Identify which cell holds the provided text, then report its [x, y] central coordinate. 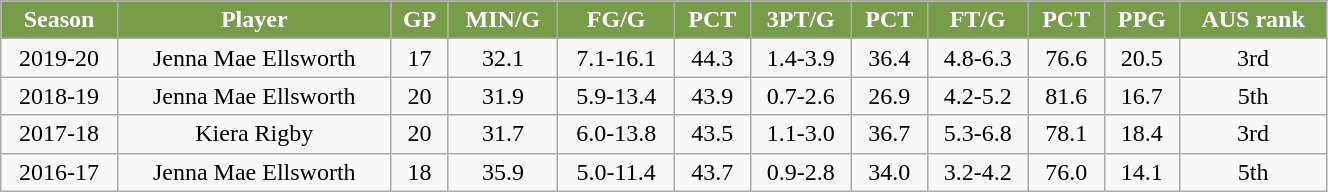
Season [60, 20]
44.3 [712, 58]
2016-17 [60, 172]
PPG [1142, 20]
Kiera Rigby [254, 134]
FG/G [616, 20]
Player [254, 20]
36.7 [889, 134]
2019-20 [60, 58]
26.9 [889, 96]
5.0-11.4 [616, 172]
2017-18 [60, 134]
MIN/G [503, 20]
1.1-3.0 [800, 134]
4.8-6.3 [978, 58]
43.9 [712, 96]
43.7 [712, 172]
18 [420, 172]
AUS rank [1254, 20]
43.5 [712, 134]
14.1 [1142, 172]
3PT/G [800, 20]
78.1 [1066, 134]
6.0-13.8 [616, 134]
35.9 [503, 172]
7.1-16.1 [616, 58]
81.6 [1066, 96]
31.7 [503, 134]
18.4 [1142, 134]
0.7-2.6 [800, 96]
16.7 [1142, 96]
GP [420, 20]
20.5 [1142, 58]
3.2-4.2 [978, 172]
4.2-5.2 [978, 96]
36.4 [889, 58]
5.3-6.8 [978, 134]
76.6 [1066, 58]
0.9-2.8 [800, 172]
76.0 [1066, 172]
32.1 [503, 58]
31.9 [503, 96]
2018-19 [60, 96]
5.9-13.4 [616, 96]
FT/G [978, 20]
1.4-3.9 [800, 58]
17 [420, 58]
34.0 [889, 172]
